Pinpoint the cell where the given text exists, returning its [X, Y] midpoint coordinate. 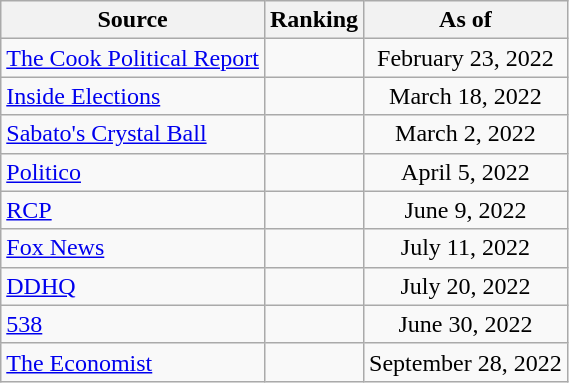
Ranking [314, 20]
Politico [133, 172]
The Economist [133, 362]
DDHQ [133, 286]
June 30, 2022 [466, 324]
Inside Elections [133, 96]
Sabato's Crystal Ball [133, 134]
February 23, 2022 [466, 58]
September 28, 2022 [466, 362]
538 [133, 324]
Source [133, 20]
June 9, 2022 [466, 210]
March 18, 2022 [466, 96]
July 20, 2022 [466, 286]
RCP [133, 210]
As of [466, 20]
April 5, 2022 [466, 172]
March 2, 2022 [466, 134]
Fox News [133, 248]
The Cook Political Report [133, 58]
July 11, 2022 [466, 248]
